Capture the cell that displays the provided text and extract its [x, y] central coordinate. 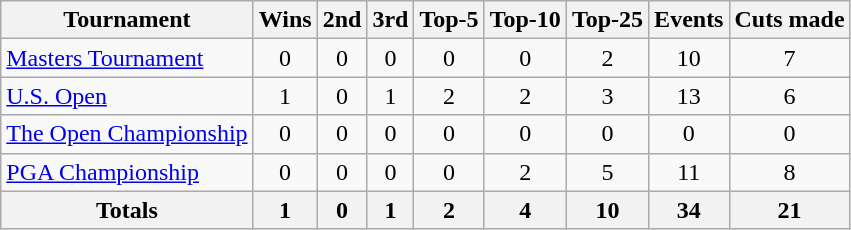
Events [689, 20]
Tournament [127, 20]
Top-10 [525, 20]
13 [689, 96]
Top-25 [607, 20]
The Open Championship [127, 134]
21 [790, 210]
Top-5 [449, 20]
3 [607, 96]
8 [790, 172]
Wins [285, 20]
6 [790, 96]
3rd [390, 20]
2nd [342, 20]
Totals [127, 210]
U.S. Open [127, 96]
11 [689, 172]
34 [689, 210]
Cuts made [790, 20]
Masters Tournament [127, 58]
4 [525, 210]
PGA Championship [127, 172]
7 [790, 58]
5 [607, 172]
